Locate the cell with the specified text and output its [X, Y] center coordinate. 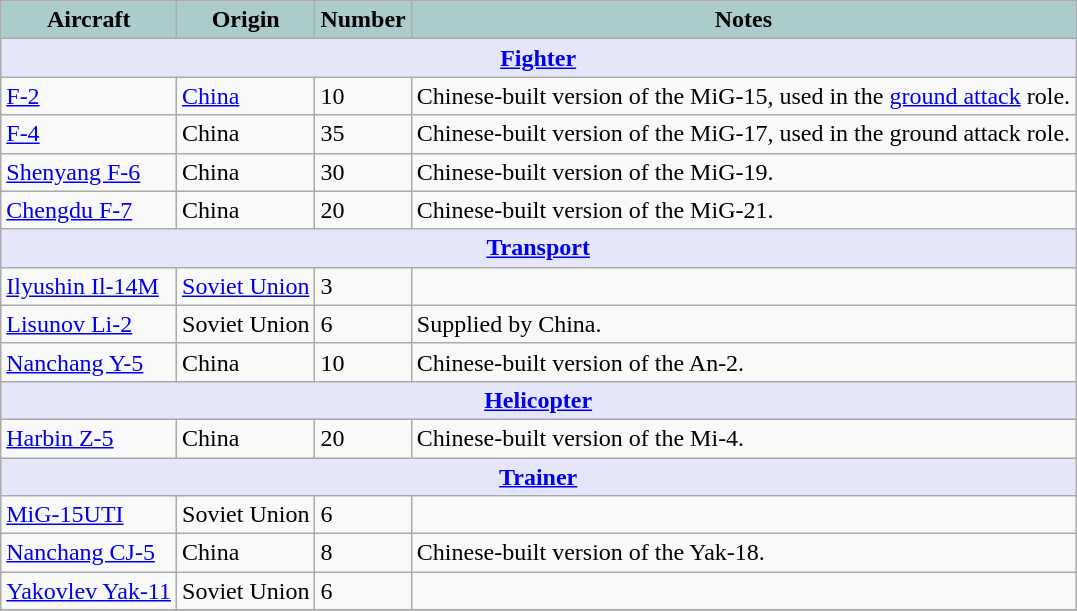
Helicopter [538, 400]
Lisunov Li-2 [89, 324]
Harbin Z-5 [89, 438]
Chinese-built version of the Yak-18. [743, 553]
Supplied by China. [743, 324]
Origin [246, 20]
Chinese-built version of the An-2. [743, 362]
Chinese-built version of the MiG-19. [743, 172]
Trainer [538, 477]
Fighter [538, 58]
Chengdu F-7 [89, 210]
Yakovlev Yak-11 [89, 591]
Transport [538, 248]
Shenyang F-6 [89, 172]
8 [363, 553]
Notes [743, 20]
Chinese-built version of the MiG-21. [743, 210]
Ilyushin Il-14M [89, 286]
MiG-15UTI [89, 515]
Chinese-built version of the MiG-15, used in the ground attack role. [743, 96]
Chinese-built version of the Mi-4. [743, 438]
Nanchang Y-5 [89, 362]
Chinese-built version of the MiG-17, used in the ground attack role. [743, 134]
F-4 [89, 134]
3 [363, 286]
35 [363, 134]
Number [363, 20]
F-2 [89, 96]
30 [363, 172]
Nanchang CJ-5 [89, 553]
Aircraft [89, 20]
